Return the (x, y) coordinate for the center point of the cell that contains the specified text.  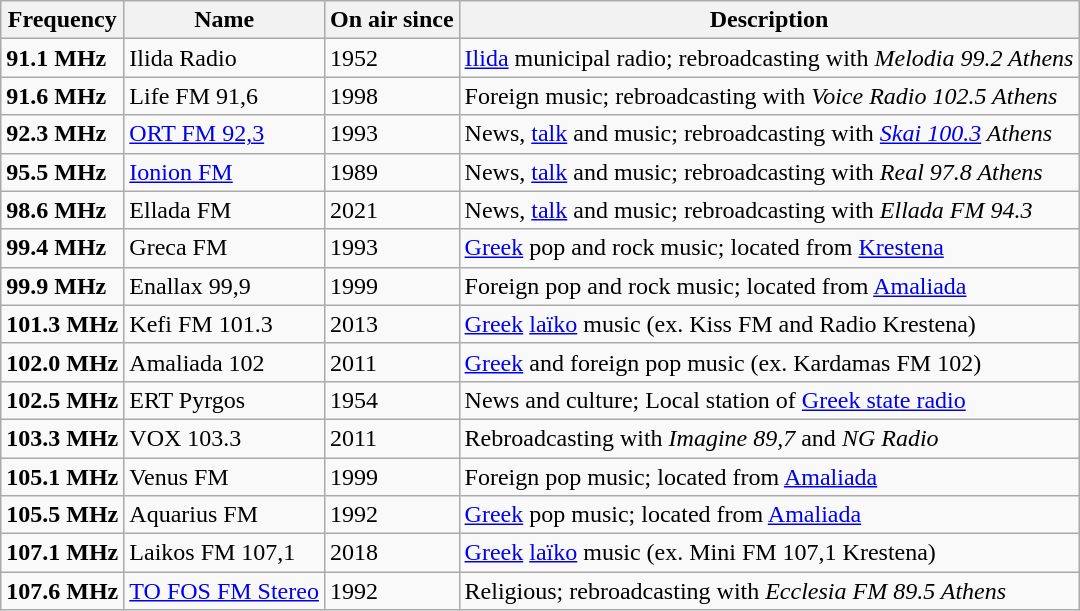
Greek pop and rock music; located from Krestena (769, 248)
Amaliada 102 (224, 362)
News, talk and music; rebroadcasting with Skai 100.3 Athens (769, 134)
Greek laïko music (ex. Mini FM 107,1 Krestena) (769, 553)
ERT Pyrgos (224, 400)
1989 (392, 172)
105.1 MHz (62, 477)
Life FM 91,6 (224, 96)
91.1 MHz (62, 58)
107.1 MHz (62, 553)
91.6 MHz (62, 96)
102.0 MHz (62, 362)
Venus FM (224, 477)
Greek and foreign pop music (ex. Kardamas FM 102) (769, 362)
Religious; rebroadcasting with Ecclesia FM 89.5 Athens (769, 591)
News, talk and music; rebroadcasting with Ellada FM 94.3 (769, 210)
News, talk and music; rebroadcasting with Real 97.8 Athens (769, 172)
1954 (392, 400)
Description (769, 20)
Kefi FM 101.3 (224, 324)
ORT FM 92,3 (224, 134)
Foreign pop music; located from Amaliada (769, 477)
Frequency (62, 20)
Laikos FM 107,1 (224, 553)
Foreign pop and rock music; located from Amaliada (769, 286)
Ionion FM (224, 172)
On air since (392, 20)
Rebroadcasting with Imagine 89,7 and NG Radio (769, 438)
101.3 MHz (62, 324)
Greek laïko music (ex. Kiss FM and Radio Krestena) (769, 324)
2021 (392, 210)
103.3 MHz (62, 438)
107.6 MHz (62, 591)
1952 (392, 58)
2018 (392, 553)
Foreign music; rebroadcasting with Voice Radio 102.5 Athens (769, 96)
TO FOS FM Stereo (224, 591)
99.4 MHz (62, 248)
99.9 MHz (62, 286)
95.5 MHz (62, 172)
Ilida municipal radio; rebroadcasting with Melodia 99.2 Athens (769, 58)
VOX 103.3 (224, 438)
105.5 MHz (62, 515)
Enallax 99,9 (224, 286)
1998 (392, 96)
92.3 MHz (62, 134)
News and culture; Local station of Greek state radio (769, 400)
Greek pop music; located from Amaliada (769, 515)
Name (224, 20)
102.5 MHz (62, 400)
Ilida Radio (224, 58)
Ellada FM (224, 210)
Aquarius FM (224, 515)
2013 (392, 324)
Greca FM (224, 248)
98.6 MHz (62, 210)
